Find where the given text appears and provide that cell's center as (X, Y) coordinate. 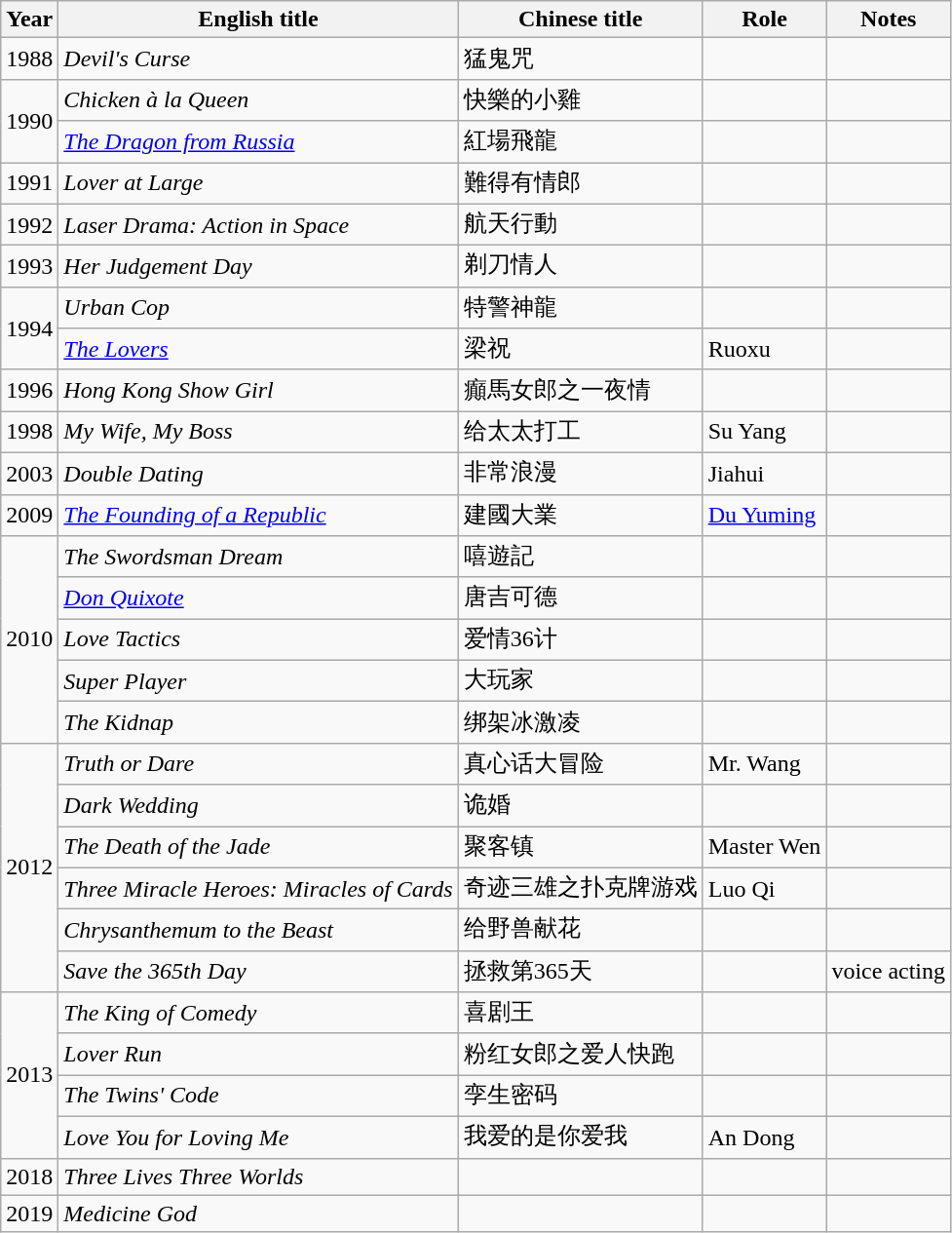
Su Yang (764, 433)
Lover at Large (258, 183)
voice acting (889, 971)
2003 (29, 474)
An Dong (764, 1137)
航天行動 (581, 224)
Her Judgement Day (258, 267)
Love Tactics (258, 639)
1998 (29, 433)
Super Player (258, 680)
大玩家 (581, 680)
剃刀情人 (581, 267)
Role (764, 19)
難得有情郎 (581, 183)
2018 (29, 1176)
2012 (29, 867)
建國大業 (581, 515)
Devil's Curse (258, 58)
Du Yuming (764, 515)
Year (29, 19)
爱情36计 (581, 639)
1988 (29, 58)
Three Miracle Heroes: Miracles of Cards (258, 889)
梁祝 (581, 349)
Luo Qi (764, 889)
嘻遊記 (581, 558)
给野兽献花 (581, 930)
孪生密码 (581, 1096)
Urban Cop (258, 308)
1992 (29, 224)
1993 (29, 267)
Ruoxu (764, 349)
Chrysanthemum to the Beast (258, 930)
猛鬼咒 (581, 58)
1996 (29, 390)
The Twins' Code (258, 1096)
Hong Kong Show Girl (258, 390)
紅場飛龍 (581, 142)
Master Wen (764, 848)
The Lovers (258, 349)
Truth or Dare (258, 764)
Don Quixote (258, 598)
The Founding of a Republic (258, 515)
非常浪漫 (581, 474)
喜剧王 (581, 1014)
Lover Run (258, 1055)
2019 (29, 1214)
快樂的小雞 (581, 99)
Save the 365th Day (258, 971)
2009 (29, 515)
Laser Drama: Action in Space (258, 224)
1990 (29, 121)
Love You for Loving Me (258, 1137)
真心话大冒险 (581, 764)
1994 (29, 328)
Mr. Wang (764, 764)
Jiahui (764, 474)
The King of Comedy (258, 1014)
The Swordsman Dream (258, 558)
2013 (29, 1075)
Medicine God (258, 1214)
Notes (889, 19)
Double Dating (258, 474)
The Death of the Jade (258, 848)
诡婚 (581, 805)
2010 (29, 639)
Three Lives Three Worlds (258, 1176)
绑架冰激凌 (581, 723)
粉红女郎之爱人快跑 (581, 1055)
拯救第365天 (581, 971)
奇迹三雄之扑克牌游戏 (581, 889)
Dark Wedding (258, 805)
Chinese title (581, 19)
我爱的是你爱我 (581, 1137)
Chicken à la Queen (258, 99)
癲馬女郎之一夜情 (581, 390)
1991 (29, 183)
特警神龍 (581, 308)
English title (258, 19)
The Kidnap (258, 723)
My Wife, My Boss (258, 433)
唐吉可德 (581, 598)
The Dragon from Russia (258, 142)
聚客镇 (581, 848)
给太太打工 (581, 433)
